Locate the cell with the specified text and output its (x, y) center coordinate. 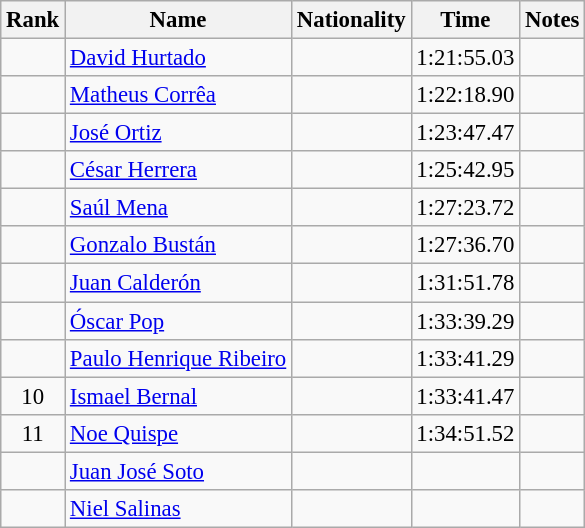
1:23:47.47 (466, 133)
Ismael Bernal (178, 396)
Óscar Pop (178, 321)
Name (178, 20)
Juan José Soto (178, 471)
Notes (552, 20)
Gonzalo Bustán (178, 245)
11 (33, 433)
Matheus Corrêa (178, 95)
Juan Calderón (178, 283)
Rank (33, 20)
1:22:18.90 (466, 95)
Nationality (352, 20)
Time (466, 20)
César Herrera (178, 170)
David Hurtado (178, 58)
1:25:42.95 (466, 170)
1:27:23.72 (466, 208)
10 (33, 396)
Noe Quispe (178, 433)
1:31:51.78 (466, 283)
Paulo Henrique Ribeiro (178, 358)
Saúl Mena (178, 208)
1:21:55.03 (466, 58)
José Ortiz (178, 133)
1:27:36.70 (466, 245)
1:34:51.52 (466, 433)
1:33:41.29 (466, 358)
1:33:39.29 (466, 321)
Niel Salinas (178, 509)
1:33:41.47 (466, 396)
